Return (X, Y) of the center of cell containing provided text 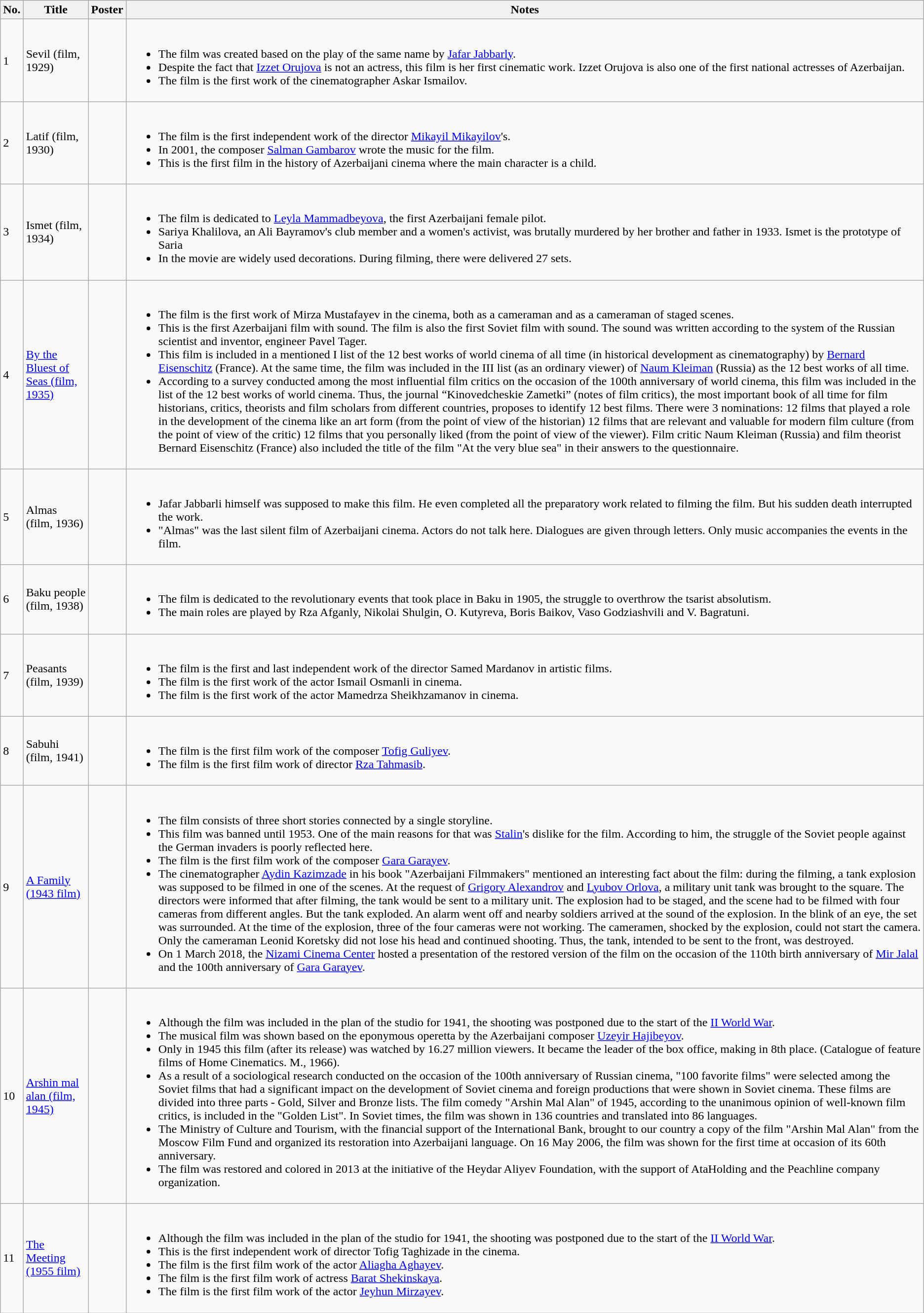
7 (12, 675)
Sevil (film, 1929) (56, 60)
Latif (film, 1930) (56, 143)
Notes (525, 10)
6 (12, 599)
10 (12, 1096)
3 (12, 232)
Sabuhi (film, 1941) (56, 751)
By the Bluest of Seas (film, 1935) (56, 374)
Poster (107, 10)
A Family (1943 film) (56, 887)
Title (56, 10)
Baku people (film, 1938) (56, 599)
11 (12, 1258)
The Meeting (1955 film) (56, 1258)
9 (12, 887)
1 (12, 60)
Almas (film, 1936) (56, 517)
8 (12, 751)
5 (12, 517)
The film is the first film work of the composer Tofig Guliyev.The film is the first film work of director Rza Tahmasib. (525, 751)
No. (12, 10)
Peasants (film, 1939) (56, 675)
4 (12, 374)
2 (12, 143)
Ismet (film, 1934) (56, 232)
Arshin mal alan (film, 1945) (56, 1096)
